Return (x, y) of the center of cell containing provided text 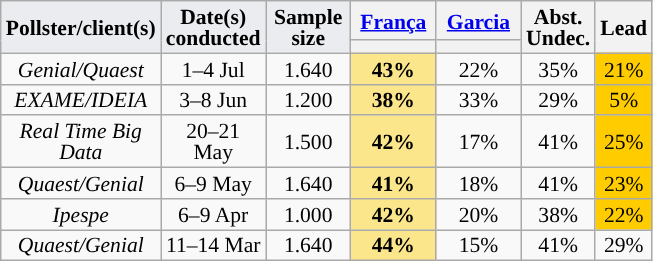
Pollster/client(s) (81, 27)
33% (478, 100)
3–8 Jun (214, 100)
6–9 May (214, 184)
EXAME/IDEIA (81, 100)
21% (624, 68)
20% (478, 214)
18% (478, 184)
Lead (624, 27)
1.000 (308, 214)
25% (624, 142)
6–9 Apr (214, 214)
Genial/Quaest (81, 68)
15% (478, 246)
35% (558, 68)
Real Time Big Data (81, 142)
1.200 (308, 100)
17% (478, 142)
Abst.Undec. (558, 27)
23% (624, 184)
1.500 (308, 142)
Ipespe (81, 214)
44% (394, 246)
Date(s)conducted (214, 27)
43% (394, 68)
20–21 May (214, 142)
5% (624, 100)
Samplesize (308, 27)
Garcia (478, 20)
França (394, 20)
1–4 Jul (214, 68)
11–14 Mar (214, 246)
